For the text-containing cell, return its midpoint in (X, Y) coordinate format. 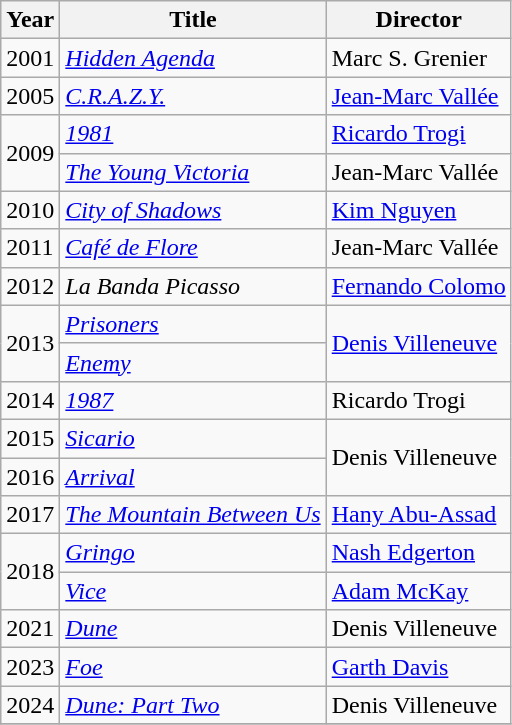
Dune: Part Two (193, 705)
C.R.A.Z.Y. (193, 96)
The Young Victoria (193, 172)
Nash Edgerton (418, 553)
Dune (193, 629)
2016 (30, 477)
2017 (30, 515)
Enemy (193, 362)
Arrival (193, 477)
Gringo (193, 553)
2018 (30, 572)
The Mountain Between Us (193, 515)
2013 (30, 343)
1981 (193, 134)
2005 (30, 96)
2021 (30, 629)
Fernando Colomo (418, 286)
2024 (30, 705)
La Banda Picasso (193, 286)
Adam McKay (418, 591)
2010 (30, 210)
Prisoners (193, 324)
1987 (193, 400)
Marc S. Grenier (418, 58)
Kim Nguyen (418, 210)
2023 (30, 667)
Foe (193, 667)
2011 (30, 248)
2015 (30, 438)
Title (193, 20)
City of Shadows (193, 210)
2012 (30, 286)
Garth Davis (418, 667)
Hany Abu-Assad (418, 515)
2001 (30, 58)
Café de Flore (193, 248)
2009 (30, 153)
Director (418, 20)
Hidden Agenda (193, 58)
Year (30, 20)
2014 (30, 400)
Vice (193, 591)
Sicario (193, 438)
